Pinpoint the cell where the given text exists, returning its (x, y) midpoint coordinate. 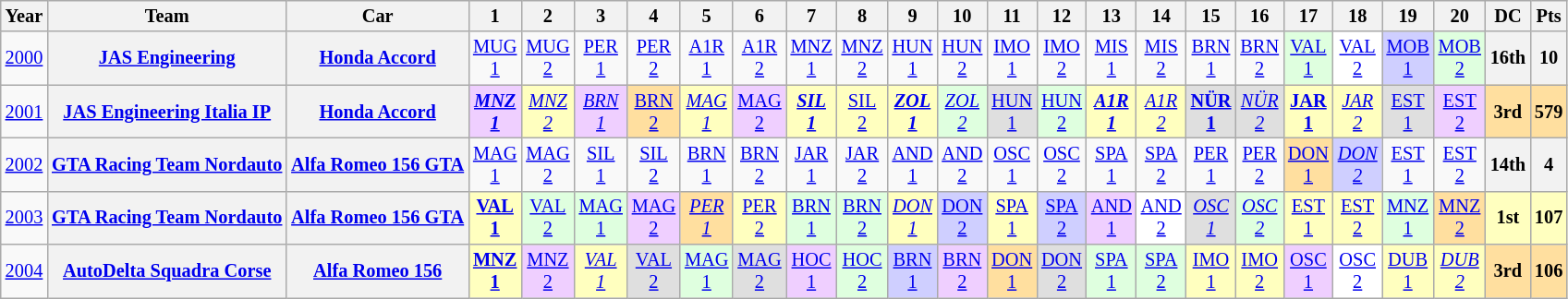
JAS Engineering Italia IP (166, 112)
2 (547, 16)
ZOL2 (962, 112)
9 (913, 16)
17 (1308, 16)
11 (1012, 16)
MUG1 (495, 58)
MOB1 (1408, 58)
2002 (24, 164)
AutoDelta Squadra Corse (166, 271)
12 (1062, 16)
7 (811, 16)
579 (1549, 112)
106 (1549, 271)
JAS Engineering (166, 58)
19 (1408, 16)
DC (1508, 16)
18 (1358, 16)
6 (760, 16)
NÜR1 (1211, 112)
MOB2 (1460, 58)
5 (706, 16)
16 (1259, 16)
2000 (24, 58)
107 (1549, 218)
MUG2 (547, 58)
DUB2 (1460, 271)
HOC1 (811, 271)
DUB1 (1408, 271)
MIS1 (1112, 58)
13 (1112, 16)
2004 (24, 271)
14 (1161, 16)
HOC2 (863, 271)
14th (1508, 164)
Car (377, 16)
1st (1508, 218)
2001 (24, 112)
Pts (1549, 16)
ZOL1 (913, 112)
2003 (24, 218)
NÜR2 (1259, 112)
20 (1460, 16)
3 (601, 16)
8 (863, 16)
1 (495, 16)
16th (1508, 58)
Year (24, 16)
MIS2 (1161, 58)
Alfa Romeo 156 (377, 271)
15 (1211, 16)
Team (166, 16)
